Pinpoint the cell where the given text exists, returning its [X, Y] midpoint coordinate. 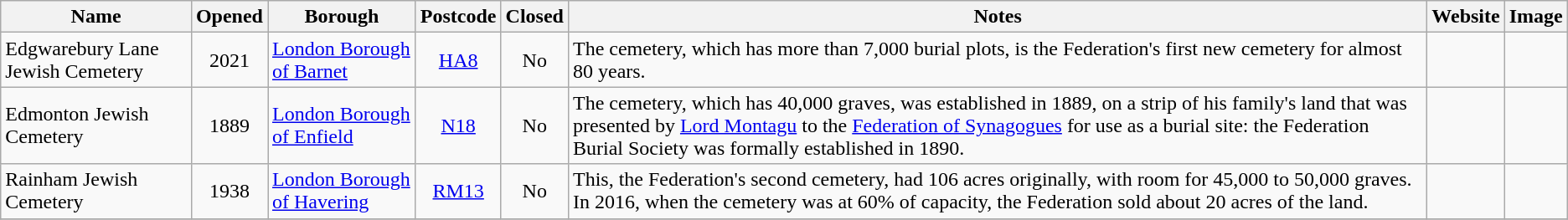
Opened [230, 17]
N18 [458, 125]
Rainham Jewish Cemetery [96, 191]
Image [1536, 17]
Name [96, 17]
London Borough of Havering [342, 191]
2021 [230, 60]
Edmonton Jewish Cemetery [96, 125]
The cemetery, which has more than 7,000 burial plots, is the Federation's first new cemetery for almost 80 years. [997, 60]
Postcode [458, 17]
1938 [230, 191]
Closed [534, 17]
Edgwarebury Lane Jewish Cemetery [96, 60]
Website [1466, 17]
London Borough of Enfield [342, 125]
Borough [342, 17]
HA8 [458, 60]
RM13 [458, 191]
1889 [230, 125]
London Borough of Barnet [342, 60]
Notes [997, 17]
